Detect which cell encompasses the target text, then output its (x, y) center coordinate. 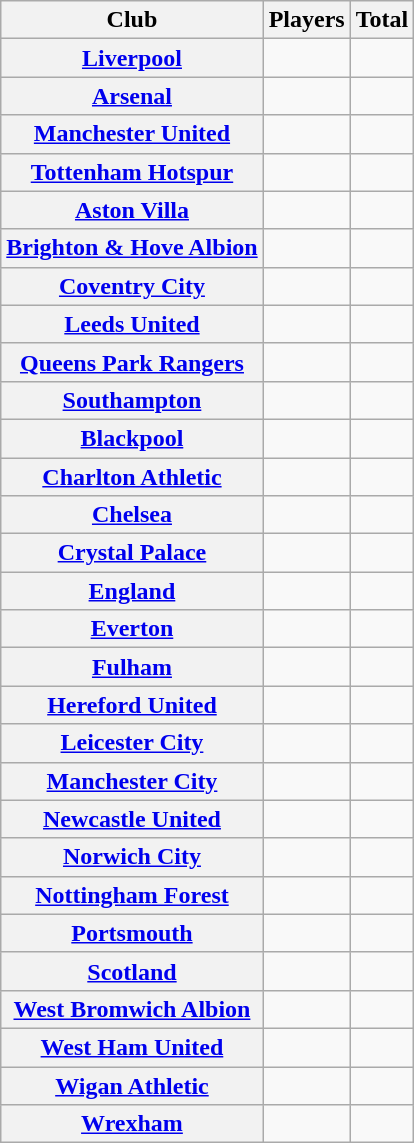
Portsmouth (132, 933)
West Bromwich Albion (132, 1009)
Total (382, 20)
Newcastle United (132, 819)
Southampton (132, 400)
Coventry City (132, 286)
Leicester City (132, 743)
Wigan Athletic (132, 1085)
Norwich City (132, 857)
Hereford United (132, 705)
Charlton Athletic (132, 477)
Everton (132, 629)
Aston Villa (132, 210)
England (132, 591)
Nottingham Forest (132, 895)
Manchester City (132, 781)
Leeds United (132, 324)
Players (306, 20)
Chelsea (132, 515)
Blackpool (132, 438)
Fulham (132, 667)
Tottenham Hotspur (132, 172)
West Ham United (132, 1047)
Crystal Palace (132, 553)
Club (132, 20)
Liverpool (132, 58)
Brighton & Hove Albion (132, 248)
Wrexham (132, 1124)
Queens Park Rangers (132, 362)
Scotland (132, 971)
Manchester United (132, 134)
Arsenal (132, 96)
